Identify which cell holds the provided text, then report its (X, Y) central coordinate. 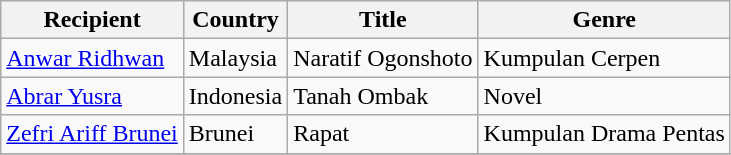
Novel (604, 96)
Zefri Ariff Brunei (92, 134)
Title (383, 20)
Kumpulan Cerpen (604, 58)
Naratif Ogonshoto (383, 58)
Anwar Ridhwan (92, 58)
Recipient (92, 20)
Brunei (235, 134)
Indonesia (235, 96)
Malaysia (235, 58)
Rapat (383, 134)
Abrar Yusra (92, 96)
Country (235, 20)
Genre (604, 20)
Kumpulan Drama Pentas (604, 134)
Tanah Ombak (383, 96)
